Find where the given text appears and provide that cell's center as [x, y] coordinate. 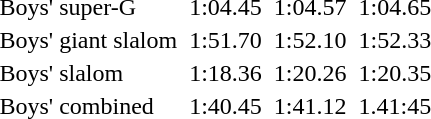
1:20.26 [310, 73]
1:52.10 [310, 40]
1:51.70 [226, 40]
1:18.36 [226, 73]
